Find where the given text appears and provide that cell's center as (X, Y) coordinate. 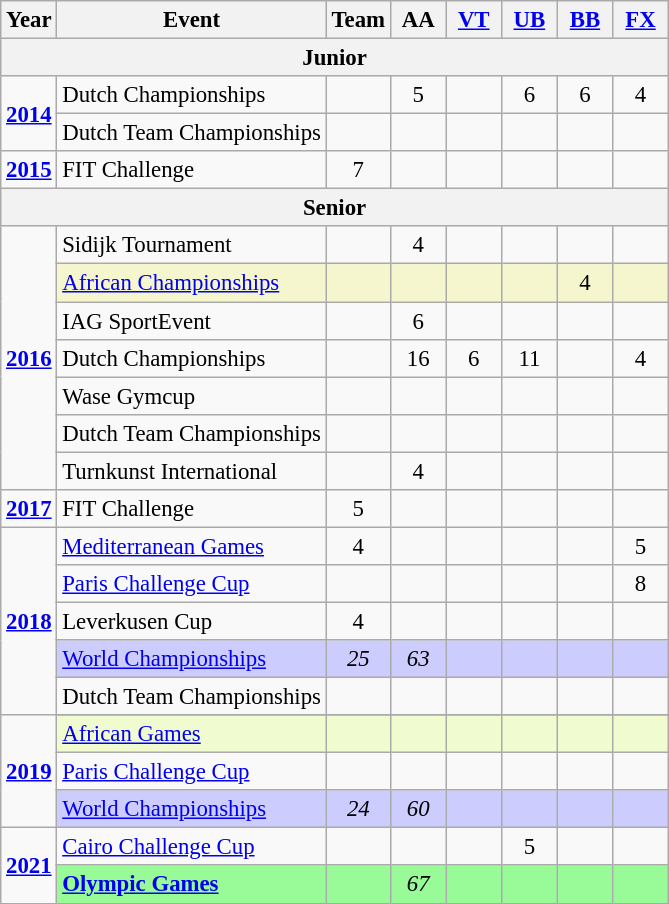
24 (358, 809)
Wase Gymcup (192, 396)
IAG SportEvent (192, 321)
7 (358, 170)
FX (641, 20)
25 (358, 659)
VT (474, 20)
African Championships (192, 283)
2018 (29, 621)
11 (530, 358)
Junior (335, 58)
8 (641, 584)
Senior (335, 208)
Year (29, 20)
Sidijk Tournament (192, 245)
2015 (29, 170)
Cairo Challenge Cup (192, 847)
67 (418, 885)
BB (585, 20)
2017 (29, 509)
2014 (29, 114)
60 (418, 809)
Olympic Games (192, 885)
63 (418, 659)
Event (192, 20)
UB (530, 20)
2016 (29, 358)
2021 (29, 866)
Leverkusen Cup (192, 621)
Mediterranean Games (192, 546)
2019 (29, 772)
AA (418, 20)
Turnkunst International (192, 471)
16 (418, 358)
African Games (192, 734)
Team (358, 20)
